Identify which cell holds the provided text, then report its [x, y] central coordinate. 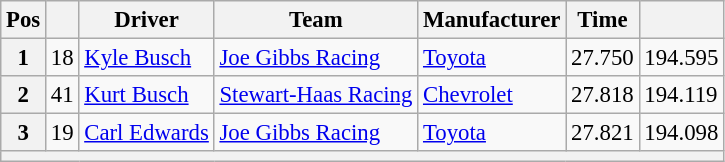
Driver [146, 20]
Stewart-Haas Racing [316, 95]
194.098 [682, 133]
27.750 [602, 58]
1 [24, 58]
Kyle Busch [146, 58]
27.821 [602, 133]
Team [316, 20]
Chevrolet [492, 95]
27.818 [602, 95]
18 [62, 58]
Pos [24, 20]
41 [62, 95]
3 [24, 133]
Carl Edwards [146, 133]
194.595 [682, 58]
194.119 [682, 95]
Time [602, 20]
2 [24, 95]
Kurt Busch [146, 95]
Manufacturer [492, 20]
19 [62, 133]
